Determine the (x, y) coordinate at the center of the cell enclosing the given text.  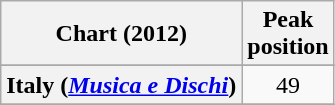
49 (288, 85)
Chart (2012) (122, 34)
Peakposition (288, 34)
Italy (Musica e Dischi) (122, 85)
